Identify which cell holds the provided text, then report its (x, y) central coordinate. 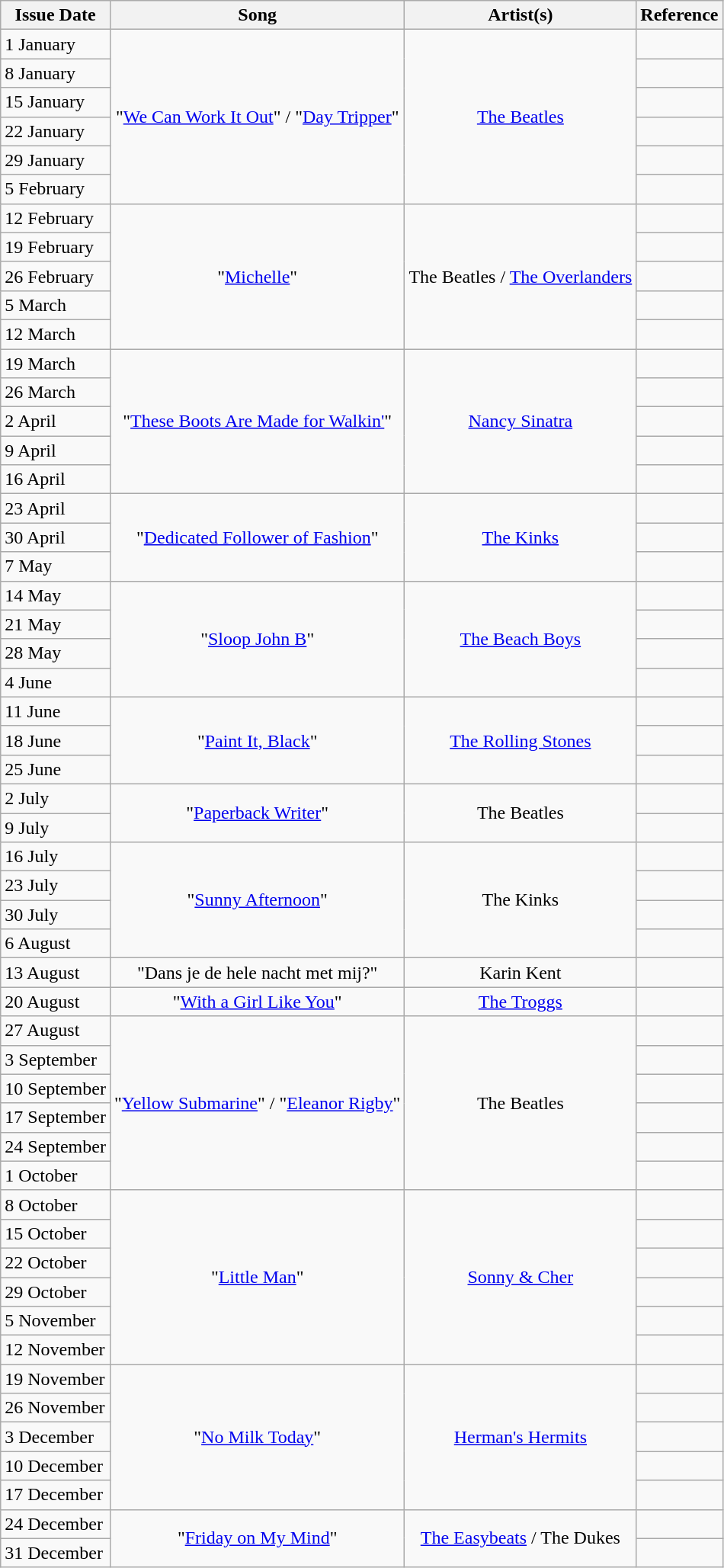
15 October (56, 1233)
29 January (56, 160)
27 August (56, 1031)
19 February (56, 247)
16 July (56, 857)
The Beatles / The Overlanders (521, 276)
Sonny & Cher (521, 1277)
"Michelle" (257, 276)
6 August (56, 944)
9 July (56, 827)
8 January (56, 73)
11 June (56, 711)
28 May (56, 653)
24 September (56, 1146)
30 April (56, 537)
1 January (56, 44)
"These Boots Are Made for Walkin'" (257, 422)
3 September (56, 1060)
Issue Date (56, 15)
"Little Man" (257, 1277)
4 June (56, 682)
19 November (56, 1379)
21 May (56, 624)
"We Can Work It Out" / "Day Tripper" (257, 117)
1 October (56, 1175)
"With a Girl Like You" (257, 1002)
16 April (56, 479)
8 October (56, 1204)
12 March (56, 334)
Song (257, 15)
"Sunny Afternoon" (257, 900)
26 February (56, 276)
"Friday on My Mind" (257, 1538)
The Beach Boys (521, 639)
13 August (56, 973)
5 March (56, 305)
23 April (56, 508)
14 May (56, 595)
26 November (56, 1408)
20 August (56, 1002)
26 March (56, 393)
The Easybeats / The Dukes (521, 1538)
5 February (56, 189)
22 October (56, 1262)
15 January (56, 102)
29 October (56, 1292)
"Paperback Writer" (257, 813)
17 December (56, 1495)
31 December (56, 1553)
2 April (56, 422)
5 November (56, 1321)
The Rolling Stones (521, 740)
22 January (56, 131)
12 November (56, 1350)
"Yellow Submarine" / "Eleanor Rigby" (257, 1103)
9 April (56, 451)
30 July (56, 915)
Artist(s) (521, 15)
18 June (56, 740)
24 December (56, 1524)
10 December (56, 1466)
25 June (56, 769)
"No Milk Today" (257, 1437)
17 September (56, 1117)
19 March (56, 364)
23 July (56, 886)
The Troggs (521, 1002)
Reference (680, 15)
3 December (56, 1437)
"Paint It, Black" (257, 740)
7 May (56, 566)
"Dans je de hele nacht met mij?" (257, 973)
2 July (56, 798)
Herman's Hermits (521, 1437)
Nancy Sinatra (521, 422)
"Dedicated Follower of Fashion" (257, 537)
10 September (56, 1089)
"Sloop John B" (257, 639)
Karin Kent (521, 973)
12 February (56, 218)
